Capture the cell that displays the provided text and extract its [X, Y] central coordinate. 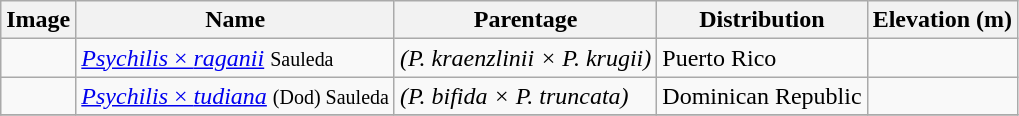
Image [38, 20]
Puerto Rico [762, 58]
Psychilis × tudiana (Dod) Sauleda [236, 96]
(P. kraenzlinii × P. krugii) [525, 58]
Parentage [525, 20]
(P. bifida × P. truncata) [525, 96]
Name [236, 20]
Psychilis × raganii Sauleda [236, 58]
Elevation (m) [942, 20]
Distribution [762, 20]
Dominican Republic [762, 96]
